Provide the [X, Y] coordinate of the cell's center where the given text is located.  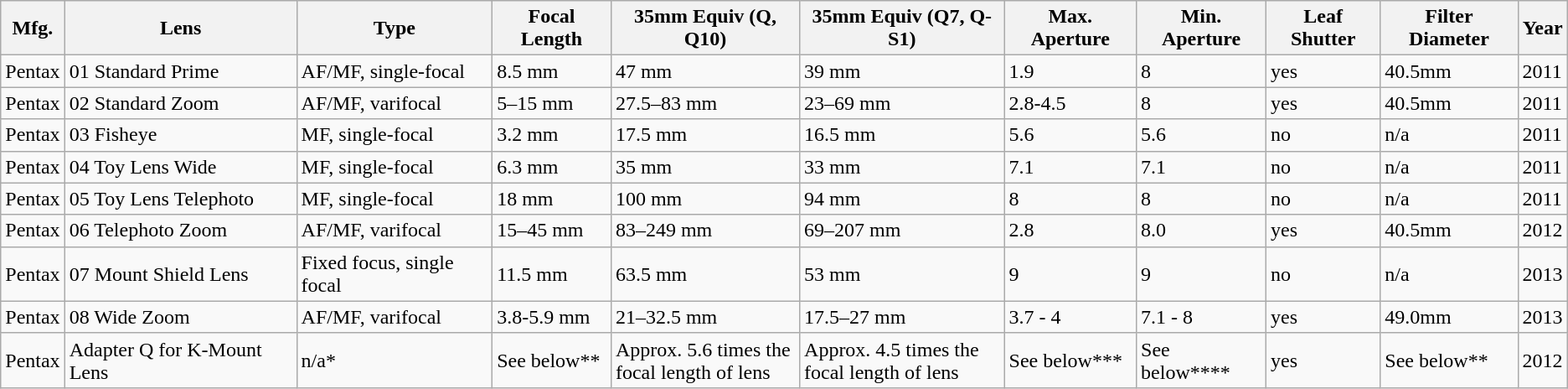
02 Standard Zoom [181, 103]
63.5 mm [705, 273]
08 Wide Zoom [181, 317]
Year [1543, 29]
17.5 mm [705, 135]
35mm Equiv (Q7, Q-S1) [903, 29]
Min. Aperture [1201, 29]
1.9 [1070, 71]
35mm Equiv (Q, Q10) [705, 29]
33 mm [903, 167]
94 mm [903, 199]
11.5 mm [552, 273]
83–249 mm [705, 231]
05 Toy Lens Telephoto [181, 199]
3.2 mm [552, 135]
06 Telephoto Zoom [181, 231]
23–69 mm [903, 103]
6.3 mm [552, 167]
8.5 mm [552, 71]
Mfg. [33, 29]
69–207 mm [903, 231]
04 Toy Lens Wide [181, 167]
21–32.5 mm [705, 317]
Filter Diameter [1449, 29]
3.8-5.9 mm [552, 317]
Lens [181, 29]
5–15 mm [552, 103]
AF/MF, single-focal [395, 71]
2.8-4.5 [1070, 103]
8.0 [1201, 231]
Approx. 5.6 times thefocal length of lens [705, 360]
49.0mm [1449, 317]
18 mm [552, 199]
See below**** [1201, 360]
39 mm [903, 71]
16.5 mm [903, 135]
3.7 - 4 [1070, 317]
03 Fisheye [181, 135]
100 mm [705, 199]
7.1 - 8 [1201, 317]
Leaf Shutter [1323, 29]
27.5–83 mm [705, 103]
Focal Length [552, 29]
53 mm [903, 273]
Approx. 4.5 times thefocal length of lens [903, 360]
17.5–27 mm [903, 317]
2.8 [1070, 231]
Fixed focus, single focal [395, 273]
07 Mount Shield Lens [181, 273]
47 mm [705, 71]
15–45 mm [552, 231]
Max. Aperture [1070, 29]
01 Standard Prime [181, 71]
n/a* [395, 360]
Type [395, 29]
Adapter Q for K-Mount Lens [181, 360]
See below*** [1070, 360]
35 mm [705, 167]
